Search for the cell housing the specified text and yield its [X, Y] center coordinate. 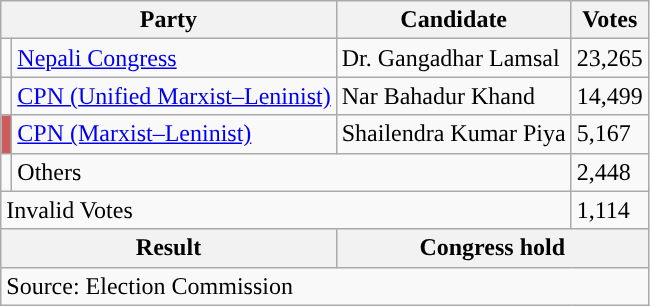
1,114 [610, 210]
2,448 [610, 172]
Party [168, 20]
Dr. Gangadhar Lamsal [454, 58]
Source: Election Commission [325, 286]
Others [292, 172]
CPN (Marxist–Leninist) [174, 134]
Nar Bahadur Khand [454, 96]
Invalid Votes [286, 210]
5,167 [610, 134]
23,265 [610, 58]
14,499 [610, 96]
Nepali Congress [174, 58]
Shailendra Kumar Piya [454, 134]
Candidate [454, 20]
Congress hold [492, 248]
CPN (Unified Marxist–Leninist) [174, 96]
Result [168, 248]
Votes [610, 20]
